Output the (x, y) coordinate of the center of the cell containing the given text.  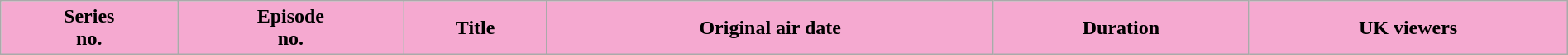
Seriesno. (89, 28)
Original air date (770, 28)
Duration (1121, 28)
Title (475, 28)
Episodeno. (291, 28)
UK viewers (1408, 28)
